Locate the cell with the specified text and output its [x, y] center coordinate. 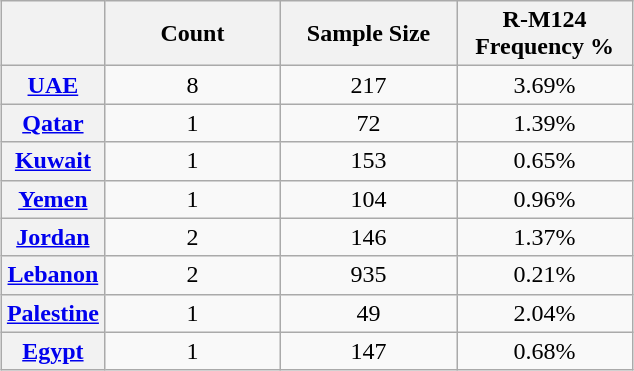
0.96% [545, 199]
3.69% [545, 85]
Count [192, 34]
0.68% [545, 351]
Kuwait [52, 161]
1.39% [545, 123]
147 [368, 351]
Palestine [52, 313]
2.04% [545, 313]
0.65% [545, 161]
Sample Size [368, 34]
Yemen [52, 199]
935 [368, 275]
Egypt [52, 351]
153 [368, 161]
R-M124 Frequency % [545, 34]
1.37% [545, 237]
8 [192, 85]
Lebanon [52, 275]
217 [368, 85]
Jordan [52, 237]
0.21% [545, 275]
UAE [52, 85]
104 [368, 199]
146 [368, 237]
Qatar [52, 123]
72 [368, 123]
49 [368, 313]
